Output the [X, Y] coordinate of the center of the cell containing the given text.  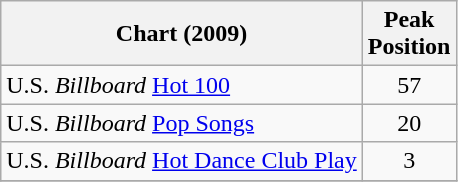
U.S. Billboard Hot 100 [182, 85]
57 [409, 85]
3 [409, 161]
Chart (2009) [182, 34]
U.S. Billboard Hot Dance Club Play [182, 161]
U.S. Billboard Pop Songs [182, 123]
20 [409, 123]
PeakPosition [409, 34]
